Extract the (x, y) coordinate from the center of the cell holding the provided text.  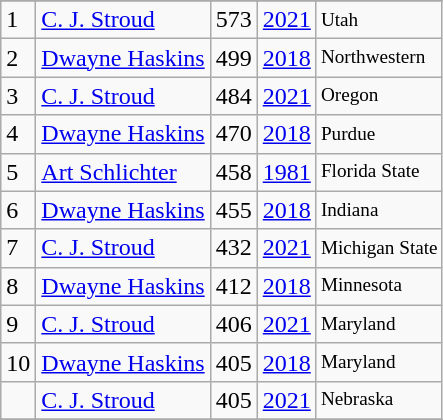
412 (234, 286)
1981 (286, 172)
Michigan State (379, 248)
5 (18, 172)
455 (234, 210)
484 (234, 96)
7 (18, 248)
470 (234, 134)
432 (234, 248)
458 (234, 172)
3 (18, 96)
2 (18, 58)
Oregon (379, 96)
10 (18, 362)
4 (18, 134)
6 (18, 210)
Art Schlichter (123, 172)
406 (234, 324)
Florida State (379, 172)
Northwestern (379, 58)
Utah (379, 20)
8 (18, 286)
Nebraska (379, 400)
Indiana (379, 210)
Purdue (379, 134)
Minnesota (379, 286)
573 (234, 20)
1 (18, 20)
9 (18, 324)
499 (234, 58)
